Identify which cell holds the provided text, then report its [X, Y] central coordinate. 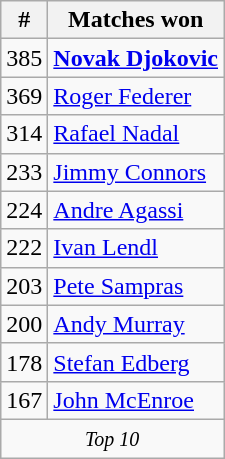
Top 10 [112, 438]
Pete Sampras [136, 286]
233 [24, 172]
Stefan Edberg [136, 362]
203 [24, 286]
# [24, 20]
Ivan Lendl [136, 248]
Rafael Nadal [136, 134]
Andre Agassi [136, 210]
178 [24, 362]
222 [24, 248]
Jimmy Connors [136, 172]
385 [24, 58]
224 [24, 210]
Roger Federer [136, 96]
200 [24, 324]
167 [24, 400]
Matches won [136, 20]
369 [24, 96]
Andy Murray [136, 324]
314 [24, 134]
John McEnroe [136, 400]
Novak Djokovic [136, 58]
